Return (X, Y) of the center of cell containing provided text 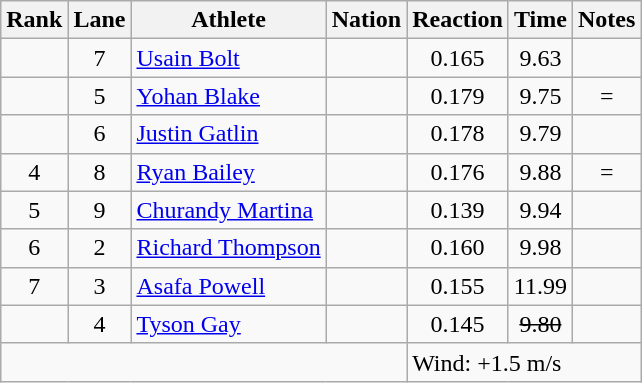
0.160 (458, 248)
Churandy Martina (228, 210)
Tyson Gay (228, 324)
Yohan Blake (228, 96)
Reaction (458, 20)
Time (540, 20)
9.88 (540, 172)
Wind: +1.5 m/s (524, 362)
9 (100, 210)
Lane (100, 20)
Athlete (228, 20)
0.139 (458, 210)
Usain Bolt (228, 58)
9.63 (540, 58)
2 (100, 248)
9.80 (540, 324)
9.98 (540, 248)
0.178 (458, 134)
0.176 (458, 172)
9.94 (540, 210)
9.75 (540, 96)
0.179 (458, 96)
Nation (366, 20)
Ryan Bailey (228, 172)
8 (100, 172)
0.145 (458, 324)
9.79 (540, 134)
Notes (607, 20)
Justin Gatlin (228, 134)
Richard Thompson (228, 248)
3 (100, 286)
0.155 (458, 286)
0.165 (458, 58)
11.99 (540, 286)
Rank (34, 20)
Asafa Powell (228, 286)
